Scan for the cell matching the given text and deliver its [X, Y] coordinate at center. 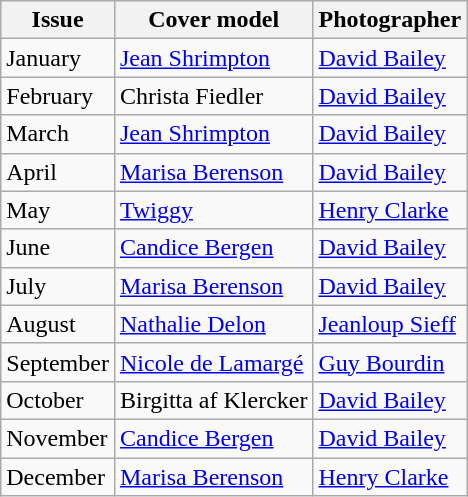
August [58, 324]
Guy Bourdin [390, 362]
February [58, 96]
September [58, 362]
March [58, 134]
Christa Fiedler [214, 96]
May [58, 210]
Nicole de Lamargé [214, 362]
January [58, 58]
Birgitta af Klercker [214, 400]
April [58, 172]
October [58, 400]
Twiggy [214, 210]
Issue [58, 20]
Cover model [214, 20]
December [58, 477]
July [58, 286]
Nathalie Delon [214, 324]
November [58, 438]
Photographer [390, 20]
June [58, 248]
Jeanloup Sieff [390, 324]
